Return the [x, y] coordinate for the center point of the cell that contains the specified text.  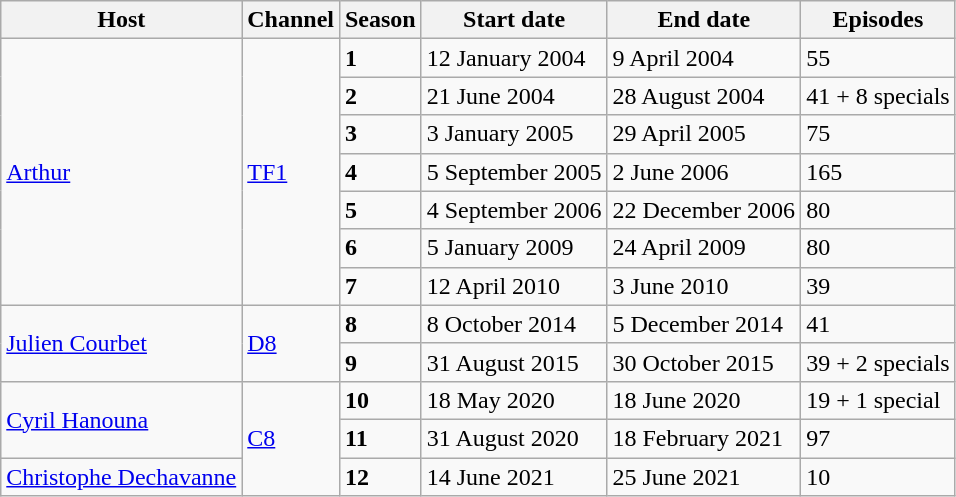
D8 [291, 343]
End date [704, 20]
30 October 2015 [704, 362]
29 April 2005 [704, 134]
11 [380, 438]
Start date [514, 20]
12 [380, 477]
22 December 2006 [704, 210]
3 June 2010 [704, 286]
Christophe Dechavanne [122, 477]
39 + 2 specials [878, 362]
39 [878, 286]
12 April 2010 [514, 286]
28 August 2004 [704, 96]
41 [878, 324]
9 April 2004 [704, 58]
18 February 2021 [704, 438]
18 May 2020 [514, 400]
9 [380, 362]
5 September 2005 [514, 172]
Julien Courbet [122, 343]
4 September 2006 [514, 210]
2 [380, 96]
8 October 2014 [514, 324]
2 June 2006 [704, 172]
5 January 2009 [514, 248]
31 August 2020 [514, 438]
8 [380, 324]
97 [878, 438]
C8 [291, 438]
31 August 2015 [514, 362]
1 [380, 58]
41 + 8 specials [878, 96]
7 [380, 286]
24 April 2009 [704, 248]
Host [122, 20]
6 [380, 248]
Cyril Hanouna [122, 419]
25 June 2021 [704, 477]
3 [380, 134]
Arthur [122, 172]
Channel [291, 20]
TF1 [291, 172]
165 [878, 172]
75 [878, 134]
3 January 2005 [514, 134]
14 June 2021 [514, 477]
12 January 2004 [514, 58]
18 June 2020 [704, 400]
5 [380, 210]
5 December 2014 [704, 324]
55 [878, 58]
Episodes [878, 20]
19 + 1 special [878, 400]
4 [380, 172]
21 June 2004 [514, 96]
Season [380, 20]
